Determine the (x, y) coordinate at the center of the cell enclosing the given text.  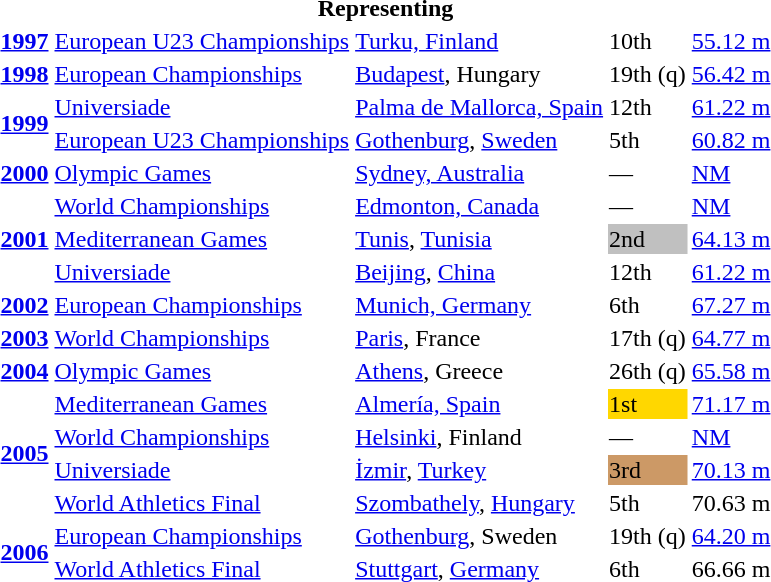
Turku, Finland (480, 41)
Beijing, China (480, 272)
Tunis, Tunisia (480, 239)
26th (q) (648, 371)
1st (648, 404)
Almería, Spain (480, 404)
3rd (648, 470)
Munich, Germany (480, 305)
6th (648, 305)
Budapest, Hungary (480, 74)
Palma de Mallorca, Spain (480, 107)
2nd (648, 239)
Paris, France (480, 338)
Athens, Greece (480, 371)
Sydney, Australia (480, 173)
10th (648, 41)
Szombathely, Hungary (480, 503)
17th (q) (648, 338)
World Athletics Final (202, 503)
İzmir, Turkey (480, 470)
Helsinki, Finland (480, 437)
Edmonton, Canada (480, 206)
